Pinpoint the cell where the given text exists, returning its (x, y) midpoint coordinate. 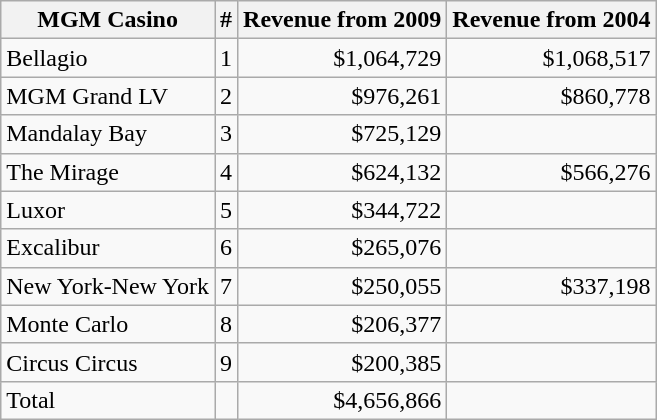
5 (226, 210)
7 (226, 286)
Circus Circus (108, 362)
MGM Casino (108, 20)
$250,055 (342, 286)
Luxor (108, 210)
Excalibur (108, 248)
$344,722 (342, 210)
9 (226, 362)
$1,064,729 (342, 58)
6 (226, 248)
Total (108, 400)
Revenue from 2004 (552, 20)
$200,385 (342, 362)
Revenue from 2009 (342, 20)
$624,132 (342, 172)
4 (226, 172)
The Mirage (108, 172)
$725,129 (342, 134)
$1,068,517 (552, 58)
1 (226, 58)
$337,198 (552, 286)
$206,377 (342, 324)
2 (226, 96)
# (226, 20)
$976,261 (342, 96)
Bellagio (108, 58)
MGM Grand LV (108, 96)
3 (226, 134)
Mandalay Bay (108, 134)
$860,778 (552, 96)
New York-New York (108, 286)
$265,076 (342, 248)
Monte Carlo (108, 324)
$4,656,866 (342, 400)
8 (226, 324)
$566,276 (552, 172)
